Extract the [x, y] coordinate from the center of the cell holding the provided text.  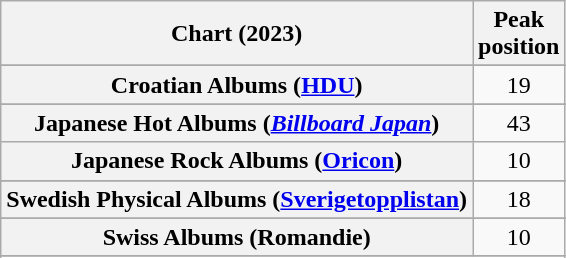
18 [519, 199]
Japanese Rock Albums (Oricon) [237, 161]
Peakposition [519, 34]
Swedish Physical Albums (Sverigetopplistan) [237, 199]
Swiss Albums (Romandie) [237, 237]
19 [519, 85]
Croatian Albums (HDU) [237, 85]
Japanese Hot Albums (Billboard Japan) [237, 123]
Chart (2023) [237, 34]
43 [519, 123]
